Provide the (x, y) coordinate of the cell's center where the given text is located.  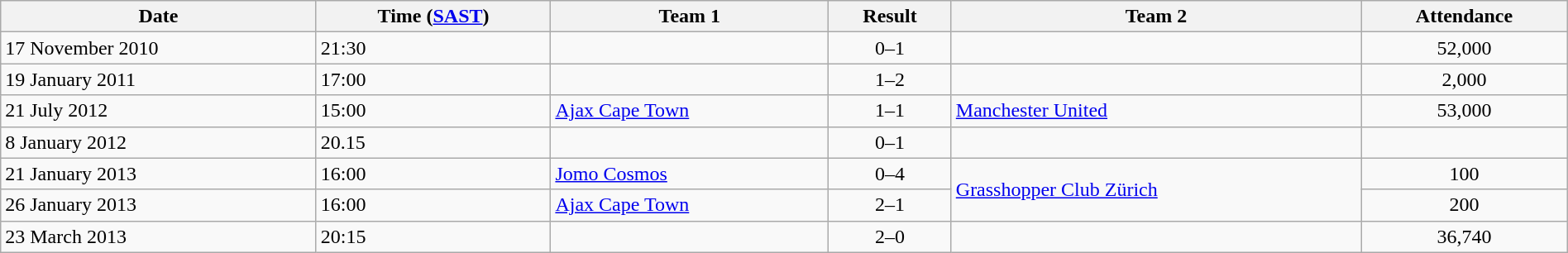
52,000 (1465, 48)
17:00 (433, 79)
23 March 2013 (159, 236)
Result (890, 17)
Manchester United (1156, 111)
21 July 2012 (159, 111)
200 (1465, 205)
2,000 (1465, 79)
2–0 (890, 236)
20.15 (433, 142)
19 January 2011 (159, 79)
Team 2 (1156, 17)
1–2 (890, 79)
Jomo Cosmos (690, 174)
8 January 2012 (159, 142)
21 January 2013 (159, 174)
Date (159, 17)
36,740 (1465, 236)
Attendance (1465, 17)
53,000 (1465, 111)
Time (SAST) (433, 17)
Grasshopper Club Zürich (1156, 189)
2–1 (890, 205)
15:00 (433, 111)
1–1 (890, 111)
21:30 (433, 48)
26 January 2013 (159, 205)
Team 1 (690, 17)
20:15 (433, 236)
0–4 (890, 174)
100 (1465, 174)
17 November 2010 (159, 48)
